Search for the cell housing the specified text and yield its (x, y) center coordinate. 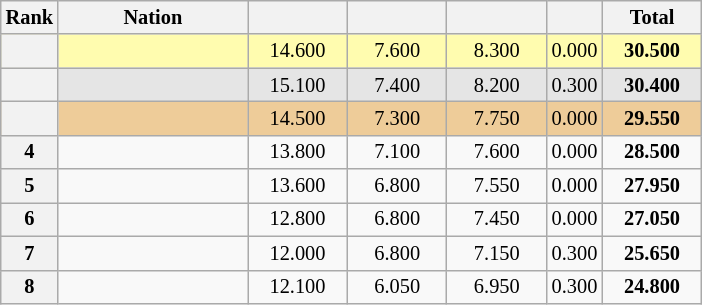
28.500 (652, 152)
Nation (153, 17)
25.650 (652, 253)
7.750 (497, 118)
27.050 (652, 219)
7.100 (397, 152)
8.200 (497, 85)
30.400 (652, 85)
6.950 (497, 287)
7.450 (497, 219)
12.800 (298, 219)
7.550 (497, 186)
27.950 (652, 186)
7.400 (397, 85)
7 (30, 253)
12.100 (298, 287)
7.300 (397, 118)
4 (30, 152)
8.300 (497, 51)
15.100 (298, 85)
29.550 (652, 118)
7.150 (497, 253)
Rank (30, 17)
30.500 (652, 51)
13.600 (298, 186)
8 (30, 287)
13.800 (298, 152)
5 (30, 186)
12.000 (298, 253)
Total (652, 17)
24.800 (652, 287)
6.050 (397, 287)
6 (30, 219)
14.600 (298, 51)
14.500 (298, 118)
